Provide the [x, y] coordinate of the cell's center where the given text is located.  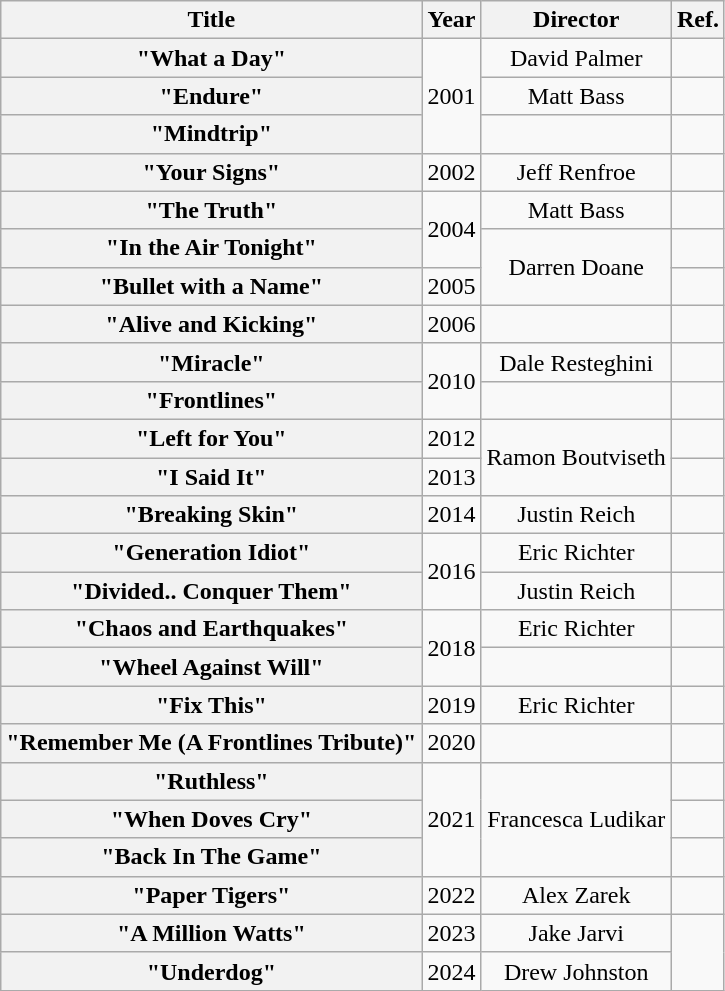
"When Doves Cry" [212, 819]
Francesca Ludikar [576, 819]
"Breaking Skin" [212, 515]
Jeff Renfroe [576, 172]
2002 [452, 172]
2016 [452, 572]
2013 [452, 477]
"In the Air Tonight" [212, 248]
"Your Signs" [212, 172]
Title [212, 20]
"Endure" [212, 96]
"Fix This" [212, 705]
Ramon Boutviseth [576, 457]
Alex Zarek [576, 895]
2019 [452, 705]
"Underdog" [212, 971]
2001 [452, 96]
2012 [452, 438]
2023 [452, 933]
"Mindtrip" [212, 134]
"Paper Tigers" [212, 895]
2010 [452, 381]
2004 [452, 229]
"Generation Idiot" [212, 553]
"Wheel Against Will" [212, 667]
"Alive and Kicking" [212, 324]
"Back In The Game" [212, 857]
Drew Johnston [576, 971]
"What a Day" [212, 58]
Darren Doane [576, 267]
"Chaos and Earthquakes" [212, 629]
Year [452, 20]
2022 [452, 895]
2014 [452, 515]
"I Said It" [212, 477]
"Frontlines" [212, 400]
2020 [452, 743]
2024 [452, 971]
Ref. [698, 20]
2018 [452, 648]
2021 [452, 819]
David Palmer [576, 58]
Dale Resteghini [576, 362]
"Divided.. Conquer Them" [212, 591]
"A Million Watts" [212, 933]
Director [576, 20]
"Left for You" [212, 438]
Jake Jarvi [576, 933]
2006 [452, 324]
"Ruthless" [212, 781]
2005 [452, 286]
"Remember Me (A Frontlines Tribute)" [212, 743]
"Bullet with a Name" [212, 286]
"The Truth" [212, 210]
"Miracle" [212, 362]
